Extract the [X, Y] coordinate from the center of the cell holding the provided text.  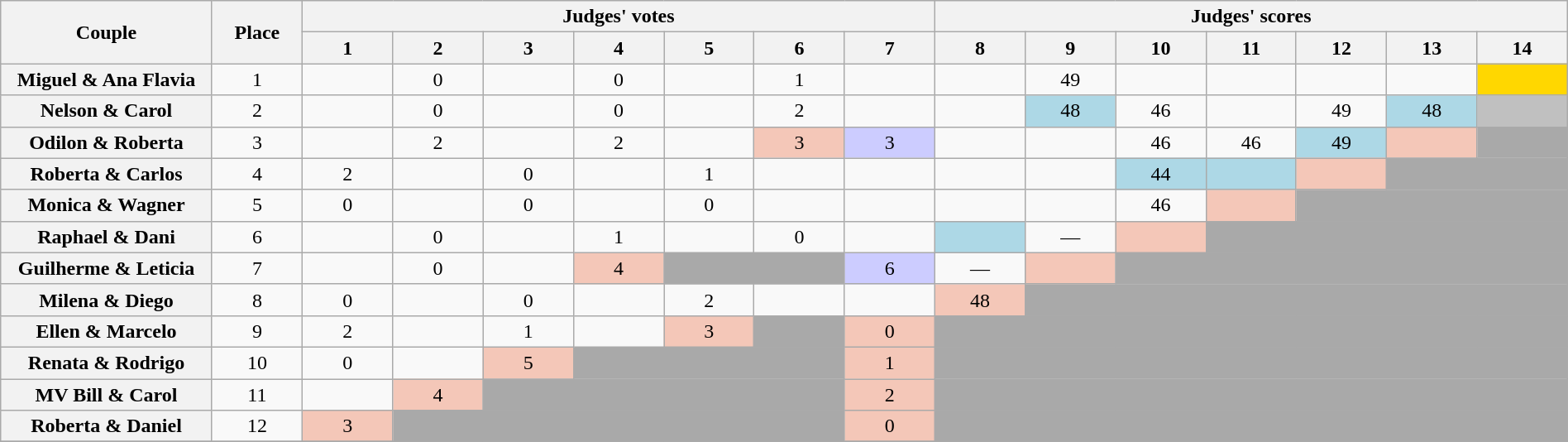
14 [1522, 48]
Ellen & Marcelo [107, 331]
MV Bill & Carol [107, 395]
13 [1432, 48]
Raphael & Dani [107, 237]
Judges' votes [619, 17]
Nelson & Carol [107, 111]
Monica & Wagner [107, 205]
Judges' scores [1250, 17]
Roberta & Carlos [107, 174]
Place [256, 32]
Odilon & Roberta [107, 142]
Renata & Rodrigo [107, 363]
Miguel & Ana Flavia [107, 79]
Roberta & Daniel [107, 426]
Couple [107, 32]
44 [1161, 174]
Milena & Diego [107, 300]
Guilherme & Leticia [107, 268]
